Identify which cell holds the provided text, then report its (x, y) central coordinate. 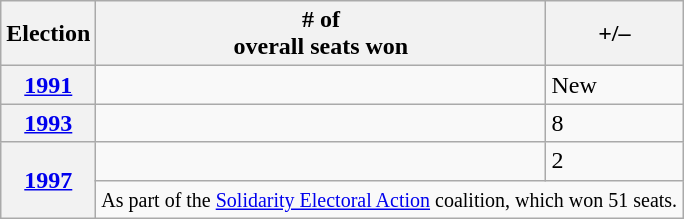
1993 (48, 123)
1991 (48, 85)
+/– (614, 34)
# ofoverall seats won (321, 34)
As part of the Solidarity Electoral Action coalition, which won 51 seats. (390, 199)
New (614, 85)
1997 (48, 180)
2 (614, 161)
Election (48, 34)
8 (614, 123)
